Return (x, y) of the center of cell containing provided text 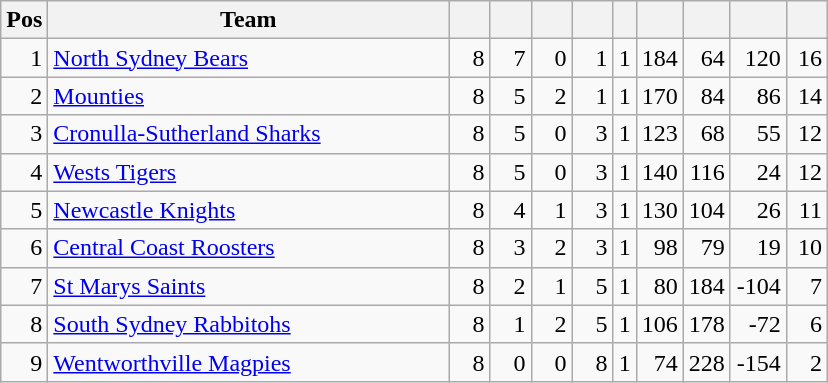
26 (758, 210)
130 (660, 210)
80 (660, 286)
North Sydney Bears (248, 58)
55 (758, 134)
11 (806, 210)
19 (758, 248)
120 (758, 58)
Wentworthville Magpies (248, 362)
170 (660, 96)
104 (706, 210)
64 (706, 58)
-104 (758, 286)
68 (706, 134)
24 (758, 172)
South Sydney Rabbitohs (248, 324)
178 (706, 324)
Pos (24, 20)
9 (24, 362)
98 (660, 248)
St Marys Saints (248, 286)
Central Coast Roosters (248, 248)
Cronulla-Sutherland Sharks (248, 134)
Mounties (248, 96)
74 (660, 362)
116 (706, 172)
228 (706, 362)
Newcastle Knights (248, 210)
123 (660, 134)
16 (806, 58)
14 (806, 96)
10 (806, 248)
86 (758, 96)
79 (706, 248)
Wests Tigers (248, 172)
-154 (758, 362)
106 (660, 324)
Team (248, 20)
140 (660, 172)
-72 (758, 324)
84 (706, 96)
